Scan for the cell matching the given text and deliver its [x, y] coordinate at center. 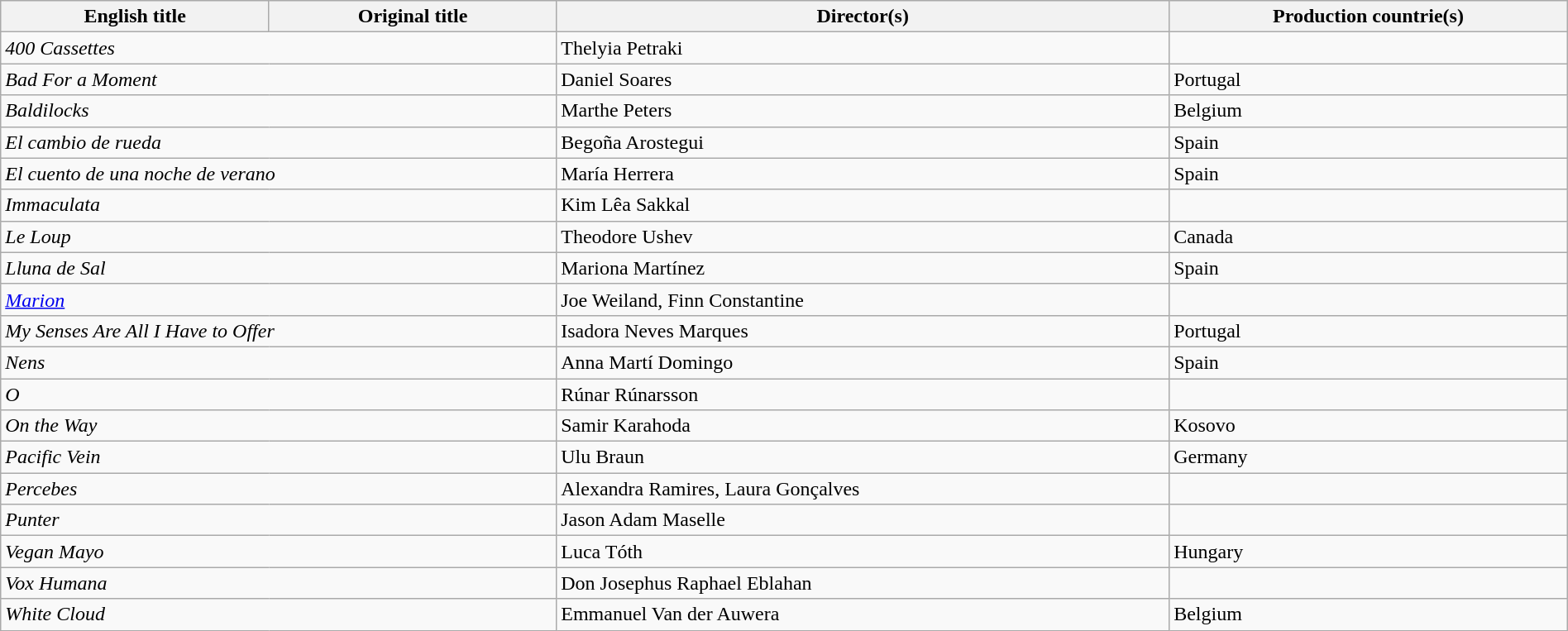
El cambio de rueda [279, 142]
María Herrera [863, 174]
Marthe Peters [863, 111]
On the Way [279, 426]
Kosovo [1369, 426]
Production countrie(s) [1369, 17]
Le Loup [279, 237]
El cuento de una noche de verano [279, 174]
Mariona Martínez [863, 268]
Begoña Arostegui [863, 142]
Original title [412, 17]
Luca Tóth [863, 552]
Samir Karahoda [863, 426]
Percebes [279, 489]
O [279, 394]
Lluna de Sal [279, 268]
Anna Martí Domingo [863, 362]
Baldilocks [279, 111]
Daniel Soares [863, 79]
Immaculata [279, 205]
Marion [279, 299]
My Senses Are All I Have to Offer [279, 331]
Don Josephus Raphael Eblahan [863, 583]
Hungary [1369, 552]
English title [136, 17]
White Cloud [279, 614]
Bad For a Moment [279, 79]
Thelyia Petraki [863, 48]
Theodore Ushev [863, 237]
400 Cassettes [279, 48]
Germany [1369, 457]
Director(s) [863, 17]
Ulu Braun [863, 457]
Vox Humana [279, 583]
Nens [279, 362]
Emmanuel Van der Auwera [863, 614]
Joe Weiland, Finn Constantine [863, 299]
Kim Lêa Sakkal [863, 205]
Punter [279, 520]
Isadora Neves Marques [863, 331]
Vegan Mayo [279, 552]
Rúnar Rúnarsson [863, 394]
Canada [1369, 237]
Alexandra Ramires, Laura Gonçalves [863, 489]
Jason Adam Maselle [863, 520]
Pacific Vein [279, 457]
